For the text-containing cell, return its midpoint in (X, Y) coordinate format. 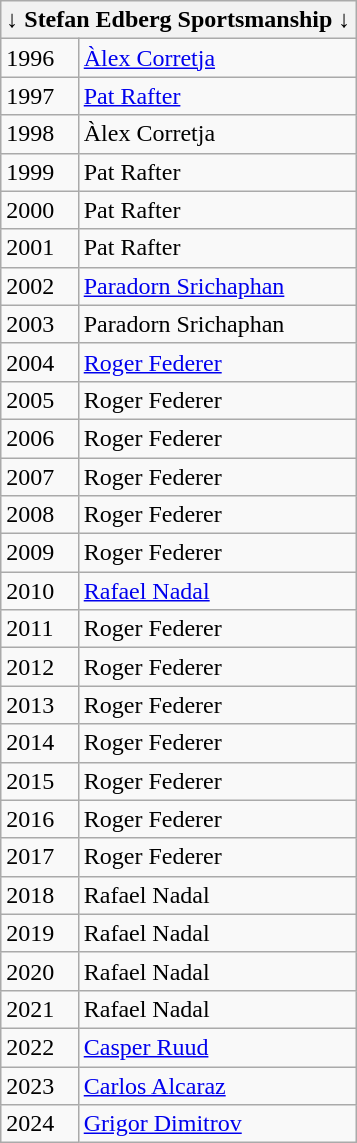
1997 (40, 96)
2008 (40, 515)
2011 (40, 629)
1998 (40, 134)
2015 (40, 781)
2019 (40, 933)
2014 (40, 743)
2007 (40, 477)
2018 (40, 895)
2017 (40, 857)
2004 (40, 362)
1999 (40, 172)
2022 (40, 1047)
2023 (40, 1085)
Carlos Alcaraz (217, 1085)
1996 (40, 58)
2001 (40, 248)
2012 (40, 667)
2005 (40, 400)
Casper Ruud (217, 1047)
2010 (40, 591)
2003 (40, 324)
2013 (40, 705)
2009 (40, 553)
2020 (40, 971)
2024 (40, 1124)
2006 (40, 438)
2016 (40, 819)
↓ Stefan Edberg Sportsmanship ↓ (178, 20)
Grigor Dimitrov (217, 1124)
2021 (40, 1009)
2000 (40, 210)
2002 (40, 286)
